Capture the cell that displays the provided text and extract its [X, Y] central coordinate. 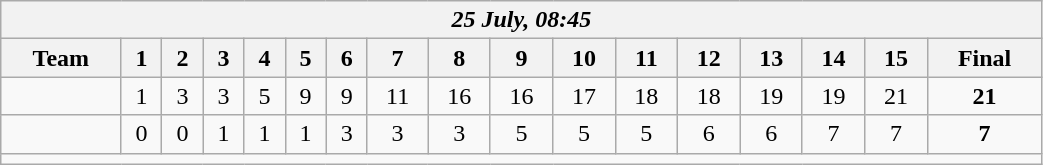
13 [771, 58]
17 [584, 96]
Team [61, 58]
2 [182, 58]
12 [709, 58]
14 [833, 58]
4 [264, 58]
8 [459, 58]
Final [984, 58]
25 July, 08:45 [522, 20]
10 [584, 58]
15 [896, 58]
